Identify which cell holds the provided text, then report its (X, Y) central coordinate. 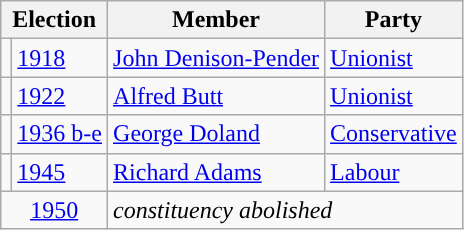
constituency abolished (286, 210)
Party (394, 20)
Labour (394, 172)
Member (216, 20)
1945 (60, 172)
1918 (60, 58)
1922 (60, 96)
1936 b-e (60, 134)
1950 (54, 210)
Election (54, 20)
Conservative (394, 134)
Alfred Butt (216, 96)
John Denison-Pender (216, 58)
George Doland (216, 134)
Richard Adams (216, 172)
